Output the [x, y] coordinate of the center of the cell containing the given text.  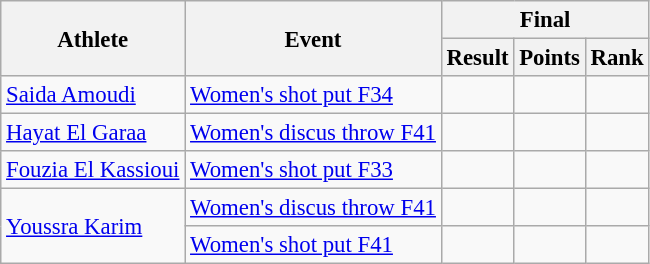
Hayat El Garaa [93, 133]
Result [478, 58]
Women's shot put F41 [313, 245]
Event [313, 38]
Women's shot put F33 [313, 170]
Women's shot put F34 [313, 95]
Final [545, 20]
Rank [617, 58]
Fouzia El Kassioui [93, 170]
Youssra Karim [93, 226]
Saida Amoudi [93, 95]
Points [550, 58]
Athlete [93, 38]
